Provide the (X, Y) coordinate of the cell's center where the given text is located.  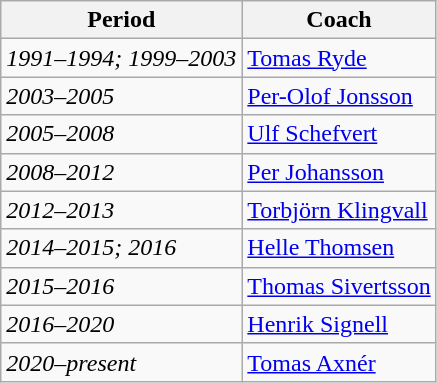
Tomas Ryde (339, 58)
Helle Thomsen (339, 248)
2003–2005 (122, 96)
2014–2015; 2016 (122, 248)
Period (122, 20)
Per-Olof Jonsson (339, 96)
2005–2008 (122, 134)
2012–2013 (122, 210)
Tomas Axnér (339, 362)
2016–2020 (122, 324)
1991–1994; 1999–2003 (122, 58)
Coach (339, 20)
2020–present (122, 362)
Henrik Signell (339, 324)
Thomas Sivertsson (339, 286)
2015–2016 (122, 286)
2008–2012 (122, 172)
Per Johansson (339, 172)
Torbjörn Klingvall (339, 210)
Ulf Schefvert (339, 134)
